Identify which cell holds the provided text, then report its (x, y) central coordinate. 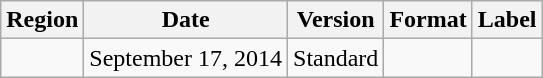
Region (42, 20)
Label (507, 20)
Version (336, 20)
Format (428, 20)
Date (186, 20)
September 17, 2014 (186, 58)
Standard (336, 58)
